Scan for the cell matching the given text and deliver its [X, Y] coordinate at center. 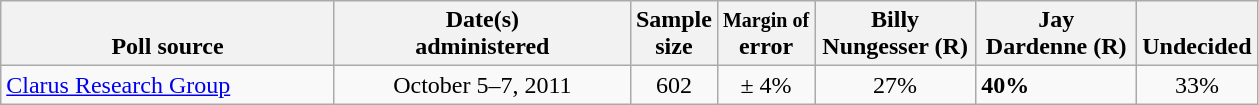
Billy Nungesser (R) [896, 34]
± 4% [766, 85]
40% [1056, 85]
27% [896, 85]
Clarus Research Group [168, 85]
Samplesize [674, 34]
Date(s)administered [482, 34]
Undecided [1197, 34]
602 [674, 85]
Margin oferror [766, 34]
October 5–7, 2011 [482, 85]
33% [1197, 85]
Poll source [168, 34]
JayDardenne (R) [1056, 34]
